Scan for the cell matching the given text and deliver its (X, Y) coordinate at center. 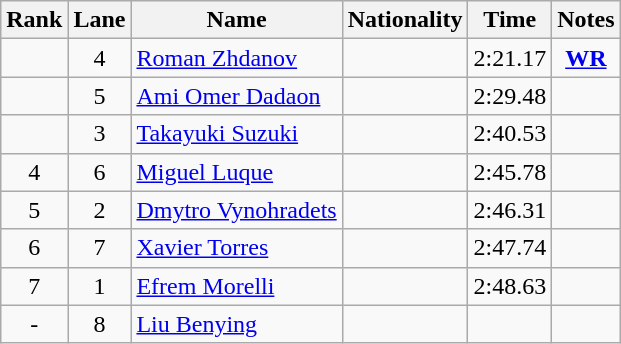
2:40.53 (510, 134)
2:46.31 (510, 210)
Takayuki Suzuki (236, 134)
Name (236, 20)
2 (100, 210)
Nationality (405, 20)
1 (100, 286)
Miguel Luque (236, 172)
Rank (34, 20)
Ami Omer Dadaon (236, 96)
Efrem Morelli (236, 286)
WR (586, 58)
8 (100, 324)
- (34, 324)
2:48.63 (510, 286)
Lane (100, 20)
3 (100, 134)
Xavier Torres (236, 248)
Roman Zhdanov (236, 58)
2:47.74 (510, 248)
2:29.48 (510, 96)
2:21.17 (510, 58)
2:45.78 (510, 172)
Notes (586, 20)
Liu Benying (236, 324)
Time (510, 20)
Dmytro Vynohradets (236, 210)
